Return [x, y] of the center of cell containing provided text 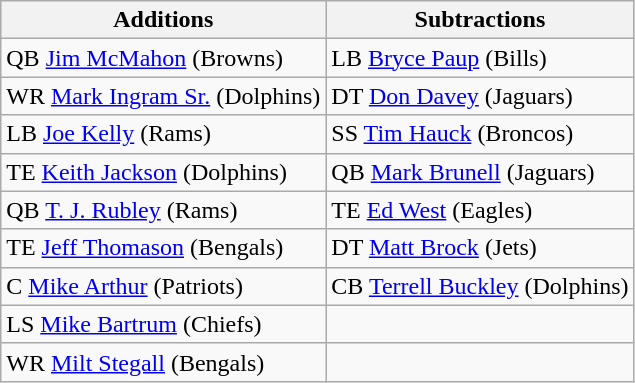
WR Milt Stegall (Bengals) [164, 362]
LB Bryce Paup (Bills) [480, 58]
SS Tim Hauck (Broncos) [480, 134]
C Mike Arthur (Patriots) [164, 286]
LS Mike Bartrum (Chiefs) [164, 324]
QB Jim McMahon (Browns) [164, 58]
CB Terrell Buckley (Dolphins) [480, 286]
QB Mark Brunell (Jaguars) [480, 172]
TE Jeff Thomason (Bengals) [164, 248]
QB T. J. Rubley (Rams) [164, 210]
Additions [164, 20]
WR Mark Ingram Sr. (Dolphins) [164, 96]
Subtractions [480, 20]
DT Matt Brock (Jets) [480, 248]
LB Joe Kelly (Rams) [164, 134]
DT Don Davey (Jaguars) [480, 96]
TE Ed West (Eagles) [480, 210]
TE Keith Jackson (Dolphins) [164, 172]
